For the text-containing cell, return its midpoint in (X, Y) coordinate format. 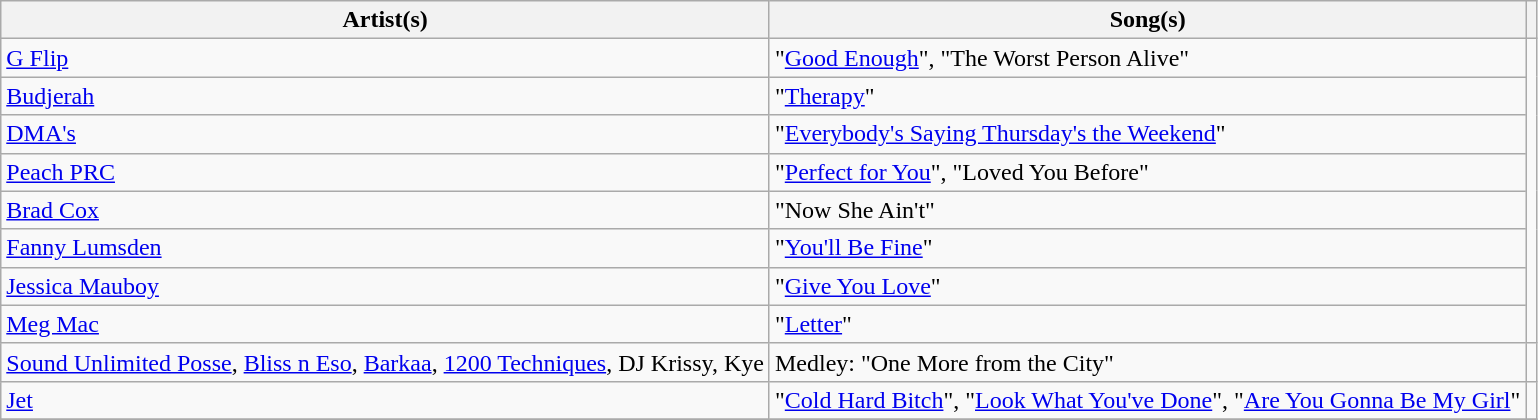
Fanny Lumsden (386, 248)
"Perfect for You", "Loved You Before" (1147, 172)
Song(s) (1147, 20)
Peach PRC (386, 172)
Artist(s) (386, 20)
Budjerah (386, 96)
DMA's (386, 134)
"Now She Ain't" (1147, 210)
Brad Cox (386, 210)
Meg Mac (386, 324)
Jessica Mauboy (386, 286)
"Good Enough", "The Worst Person Alive" (1147, 58)
"Give You Love" (1147, 286)
"Therapy" (1147, 96)
"Everybody's Saying Thursday's the Weekend" (1147, 134)
Sound Unlimited Posse, Bliss n Eso, Barkaa, 1200 Techniques, DJ Krissy, Kye (386, 362)
Jet (386, 400)
"Letter" (1147, 324)
Medley: "One More from the City" (1147, 362)
G Flip (386, 58)
"Cold Hard Bitch", "Look What You've Done", "Are You Gonna Be My Girl" (1147, 400)
"You'll Be Fine" (1147, 248)
